Search for the cell housing the specified text and yield its (x, y) center coordinate. 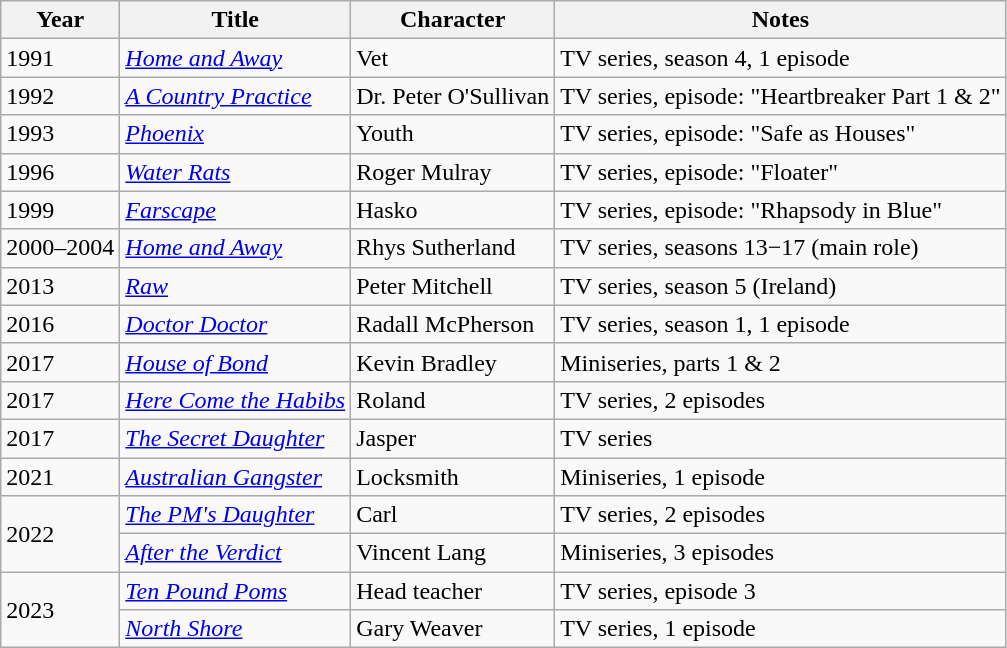
1993 (60, 134)
1996 (60, 172)
Jasper (453, 438)
TV series, 1 episode (780, 629)
TV series, episode: "Safe as Houses" (780, 134)
Notes (780, 20)
Rhys Sutherland (453, 248)
Raw (236, 286)
1992 (60, 96)
TV series, season 5 (Ireland) (780, 286)
TV series (780, 438)
Ten Pound Poms (236, 591)
Water Rats (236, 172)
After the Verdict (236, 553)
Gary Weaver (453, 629)
Locksmith (453, 477)
Doctor Doctor (236, 324)
A Country Practice (236, 96)
Here Come the Habibs (236, 400)
Vet (453, 58)
Miniseries, 3 episodes (780, 553)
Character (453, 20)
TV series, episode: "Heartbreaker Part 1 & 2" (780, 96)
2016 (60, 324)
House of Bond (236, 362)
2022 (60, 534)
2013 (60, 286)
Roland (453, 400)
Miniseries, 1 episode (780, 477)
North Shore (236, 629)
The PM's Daughter (236, 515)
The Secret Daughter (236, 438)
Hasko (453, 210)
Peter Mitchell (453, 286)
Farscape (236, 210)
TV series, seasons 13−17 (main role) (780, 248)
Dr. Peter O'Sullivan (453, 96)
Vincent Lang (453, 553)
TV series, episode: "Floater" (780, 172)
Radall McPherson (453, 324)
1999 (60, 210)
Youth (453, 134)
TV series, episode: "Rhapsody in Blue" (780, 210)
TV series, season 1, 1 episode (780, 324)
2021 (60, 477)
2000–2004 (60, 248)
Carl (453, 515)
Kevin Bradley (453, 362)
Roger Mulray (453, 172)
Miniseries, parts 1 & 2 (780, 362)
Australian Gangster (236, 477)
Title (236, 20)
2023 (60, 610)
TV series, season 4, 1 episode (780, 58)
TV series, episode 3 (780, 591)
1991 (60, 58)
Year (60, 20)
Phoenix (236, 134)
Head teacher (453, 591)
